Provide the [X, Y] coordinate of the cell's center where the given text is located.  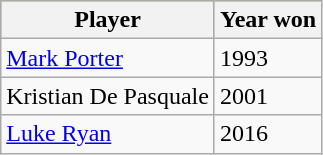
2016 [268, 134]
Mark Porter [108, 58]
Kristian De Pasquale [108, 96]
1993 [268, 58]
Year won [268, 20]
2001 [268, 96]
Player [108, 20]
Luke Ryan [108, 134]
